Provide the (x, y) coordinate of the cell's center where the given text is located.  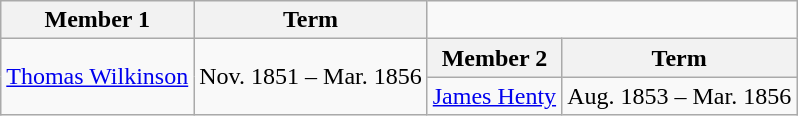
Aug. 1853 – Mar. 1856 (680, 96)
Nov. 1851 – Mar. 1856 (311, 77)
James Henty (494, 96)
Thomas Wilkinson (98, 77)
Member 1 (98, 20)
Member 2 (494, 58)
